Extract the [x, y] coordinate from the center of the cell holding the provided text.  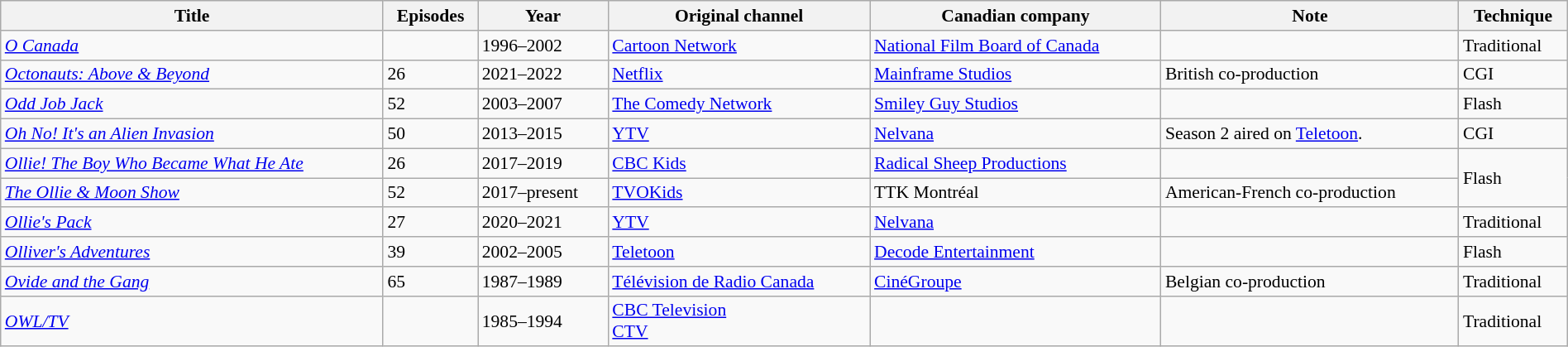
Netflix [739, 75]
CBC TelevisionCTV [739, 321]
TTK Montréal [1016, 193]
Mainframe Studios [1016, 75]
1996–2002 [543, 46]
CinéGroupe [1016, 282]
O Canada [192, 46]
Olliver's Adventures [192, 252]
27 [430, 223]
Ollie's Pack [192, 223]
Odd Job Jack [192, 104]
2021–2022 [543, 75]
2003–2007 [543, 104]
1985–1994 [543, 321]
Belgian co-production [1310, 282]
Original channel [739, 16]
Teletoon [739, 252]
Episodes [430, 16]
Year [543, 16]
National Film Board of Canada [1016, 46]
2002–2005 [543, 252]
Technique [1513, 16]
2017–present [543, 193]
Cartoon Network [739, 46]
British co-production [1310, 75]
2013–2015 [543, 134]
Radical Sheep Productions [1016, 163]
Ollie! The Boy Who Became What He Ate [192, 163]
CBC Kids [739, 163]
Octonauts: Above & Beyond [192, 75]
2020–2021 [543, 223]
Oh No! It's an Alien Invasion [192, 134]
Season 2 aired on Teletoon. [1310, 134]
Canadian company [1016, 16]
50 [430, 134]
OWL/TV [192, 321]
American-French co-production [1310, 193]
Title [192, 16]
2017–2019 [543, 163]
The Comedy Network [739, 104]
39 [430, 252]
Télévision de Radio Canada [739, 282]
Note [1310, 16]
The Ollie & Moon Show [192, 193]
65 [430, 282]
1987–1989 [543, 282]
Ovide and the Gang [192, 282]
Smiley Guy Studios [1016, 104]
Decode Entertainment [1016, 252]
TVOKids [739, 193]
